Provide the (X, Y) coordinate of the cell's center where the given text is located.  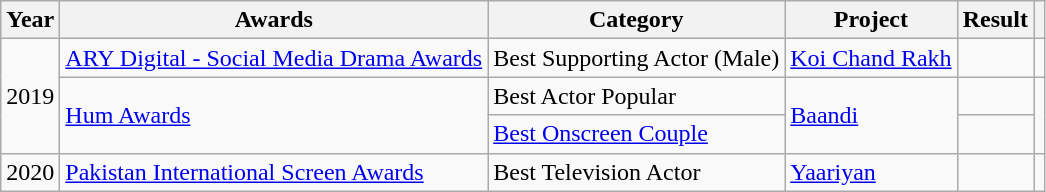
Best Television Actor (636, 172)
2019 (30, 96)
Best Onscreen Couple (636, 134)
Project (871, 20)
Category (636, 20)
Result (995, 20)
Best Actor Popular (636, 96)
Best Supporting Actor (Male) (636, 58)
Awards (274, 20)
Year (30, 20)
Baandi (871, 115)
Hum Awards (274, 115)
Koi Chand Rakh (871, 58)
Pakistan International Screen Awards (274, 172)
ARY Digital - Social Media Drama Awards (274, 58)
2020 (30, 172)
Yaariyan (871, 172)
